Locate the cell with the specified text and output its [x, y] center coordinate. 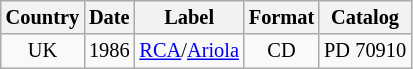
Catalog [365, 17]
RCA/Ariola [188, 51]
Format [282, 17]
UK [42, 51]
Label [188, 17]
1986 [109, 51]
Date [109, 17]
PD 70910 [365, 51]
Country [42, 17]
CD [282, 51]
